Detect which cell encompasses the target text, then output its [X, Y] center coordinate. 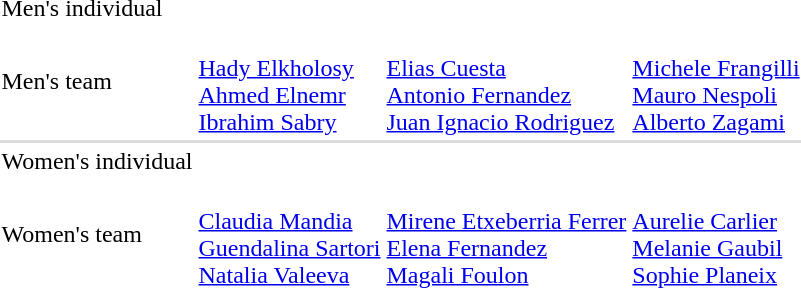
Men's team [97, 82]
Elias CuestaAntonio FernandezJuan Ignacio Rodriguez [506, 82]
Hady ElkholosyAhmed ElnemrIbrahim Sabry [290, 82]
Michele FrangilliMauro NespoliAlberto Zagami [716, 82]
Women's individual [97, 161]
